From the cell containing the given text, extract its center point as [x, y] coordinate. 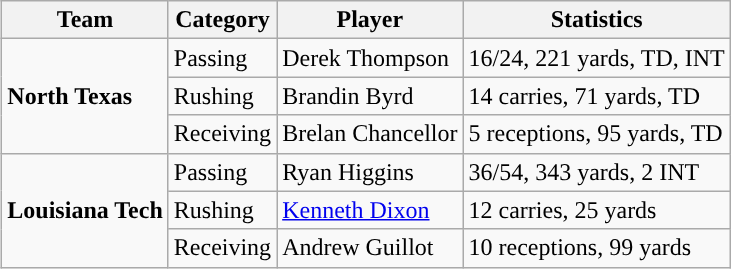
Brandin Byrd [370, 96]
10 receptions, 99 yards [596, 248]
14 carries, 71 yards, TD [596, 96]
Kenneth Dixon [370, 210]
16/24, 221 yards, TD, INT [596, 58]
Brelan Chancellor [370, 134]
Ryan Higgins [370, 172]
12 carries, 25 yards [596, 210]
Team [85, 20]
North Texas [85, 96]
Category [222, 20]
5 receptions, 95 yards, TD [596, 134]
Louisiana Tech [85, 210]
Player [370, 20]
Statistics [596, 20]
Andrew Guillot [370, 248]
36/54, 343 yards, 2 INT [596, 172]
Derek Thompson [370, 58]
